Locate the cell with the specified text and output its (x, y) center coordinate. 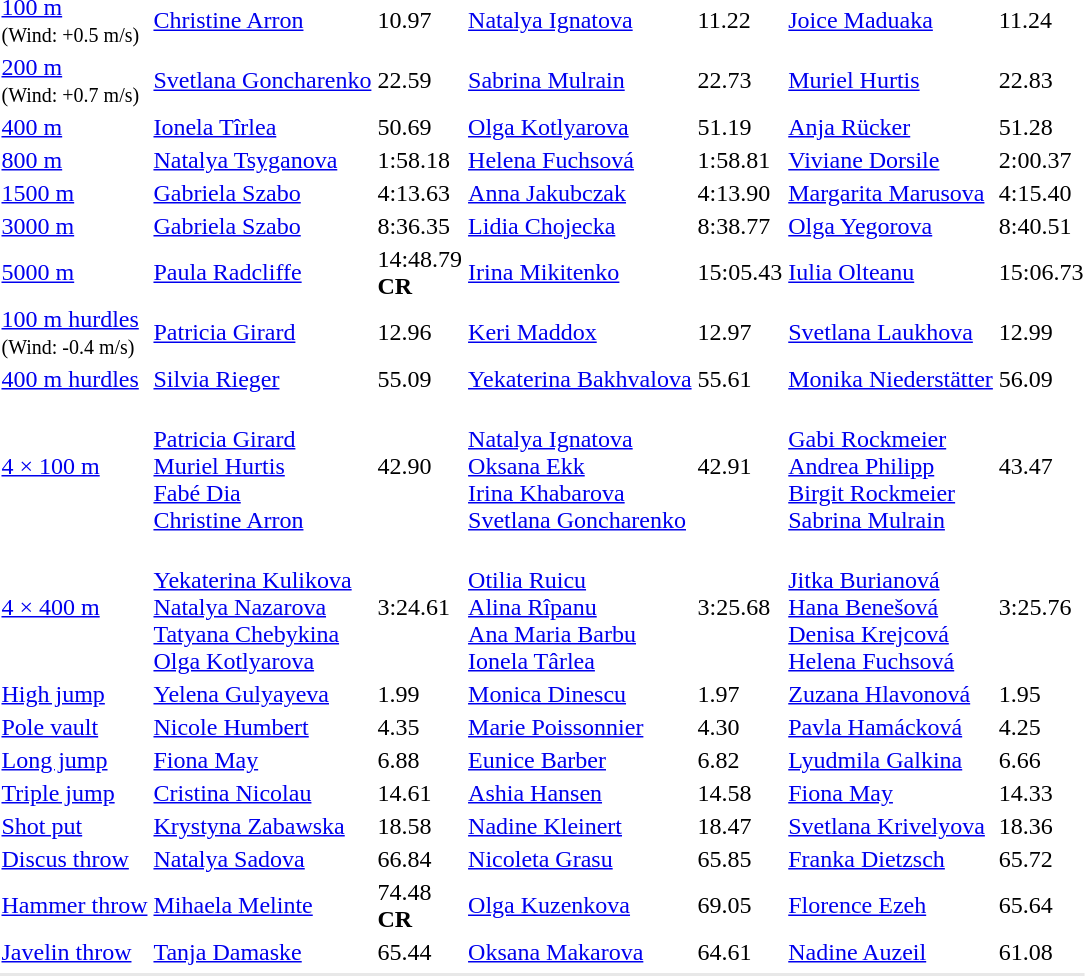
4 × 100 m (74, 466)
Natalya Sadova (262, 859)
Monica Dinescu (580, 694)
8:40.51 (1041, 226)
Keri Maddox (580, 332)
6.82 (740, 760)
64.61 (740, 952)
55.09 (420, 379)
4 × 400 m (74, 607)
Lyudmila Galkina (891, 760)
Svetlana Goncharenko (262, 80)
200 m(Wind: +0.7 m/s) (74, 80)
4.25 (1041, 727)
Gabi RockmeierAndrea PhilippBirgit RockmeierSabrina Mulrain (891, 466)
Ashia Hansen (580, 793)
1.95 (1041, 694)
65.64 (1041, 906)
3000 m (74, 226)
55.61 (740, 379)
Svetlana Laukhova (891, 332)
51.19 (740, 127)
1:58.81 (740, 160)
Pavla Hamácková (891, 727)
Monika Niederstätter (891, 379)
12.96 (420, 332)
Natalya IgnatovaOksana EkkIrina KhabarovaSvetlana Goncharenko (580, 466)
56.09 (1041, 379)
42.91 (740, 466)
18.47 (740, 826)
Marie Poissonnier (580, 727)
Patricia GirardMuriel HurtisFabé DiaChristine Arron (262, 466)
Florence Ezeh (891, 906)
Zuzana Hlavonová (891, 694)
Paula Radcliffe (262, 272)
Lidia Chojecka (580, 226)
Yekaterina KulikovaNatalya NazarovaTatyana ChebykinaOlga Kotlyarova (262, 607)
Olga Kotlyarova (580, 127)
22.73 (740, 80)
Oksana Makarova (580, 952)
Nicoleta Grasu (580, 859)
Javelin throw (74, 952)
Hammer throw (74, 906)
Nadine Kleinert (580, 826)
Triple jump (74, 793)
Nicole Humbert (262, 727)
Tanja Damaske (262, 952)
Olga Kuzenkova (580, 906)
18.36 (1041, 826)
Natalya Tsyganova (262, 160)
69.05 (740, 906)
Discus throw (74, 859)
Viviane Dorsile (891, 160)
74.48CR (420, 906)
100 m hurdles(Wind: -0.4 m/s) (74, 332)
4.30 (740, 727)
5000 m (74, 272)
51.28 (1041, 127)
4:13.63 (420, 193)
6.66 (1041, 760)
12.99 (1041, 332)
22.83 (1041, 80)
Iulia Olteanu (891, 272)
Yekaterina Bakhvalova (580, 379)
Jitka BurianováHana BenešováDenisa KrejcováHelena Fuchsová (891, 607)
Ionela Tîrlea (262, 127)
400 m (74, 127)
61.08 (1041, 952)
4.35 (420, 727)
Silvia Rieger (262, 379)
14.61 (420, 793)
3:25.68 (740, 607)
High jump (74, 694)
65.44 (420, 952)
Anna Jakubczak (580, 193)
3:24.61 (420, 607)
Anja Rücker (891, 127)
1500 m (74, 193)
14.58 (740, 793)
Eunice Barber (580, 760)
Muriel Hurtis (891, 80)
Nadine Auzeil (891, 952)
Otilia RuicuAlina RîpanuAna Maria BarbuIonela Târlea (580, 607)
400 m hurdles (74, 379)
15:06.73 (1041, 272)
Yelena Gulyayeva (262, 694)
42.90 (420, 466)
8:36.35 (420, 226)
1.97 (740, 694)
15:05.43 (740, 272)
14:48.79CR (420, 272)
4:15.40 (1041, 193)
Margarita Marusova (891, 193)
65.72 (1041, 859)
Long jump (74, 760)
Helena Fuchsová (580, 160)
50.69 (420, 127)
12.97 (740, 332)
Olga Yegorova (891, 226)
Patricia Girard (262, 332)
Cristina Nicolau (262, 793)
Irina Mikitenko (580, 272)
4:13.90 (740, 193)
43.47 (1041, 466)
Franka Dietzsch (891, 859)
Krystyna Zabawska (262, 826)
18.58 (420, 826)
14.33 (1041, 793)
800 m (74, 160)
2:00.37 (1041, 160)
Sabrina Mulrain (580, 80)
65.85 (740, 859)
Svetlana Krivelyova (891, 826)
Shot put (74, 826)
8:38.77 (740, 226)
6.88 (420, 760)
Pole vault (74, 727)
Mihaela Melinte (262, 906)
3:25.76 (1041, 607)
66.84 (420, 859)
1.99 (420, 694)
22.59 (420, 80)
1:58.18 (420, 160)
